Identify which cell holds the provided text, then report its [x, y] central coordinate. 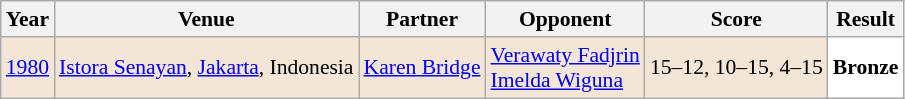
Result [866, 19]
Istora Senayan, Jakarta, Indonesia [206, 68]
Year [28, 19]
Partner [422, 19]
Opponent [566, 19]
Venue [206, 19]
Bronze [866, 68]
Verawaty Fadjrin Imelda Wiguna [566, 68]
Score [736, 19]
15–12, 10–15, 4–15 [736, 68]
Karen Bridge [422, 68]
1980 [28, 68]
